For the text-containing cell, return its midpoint in [x, y] coordinate format. 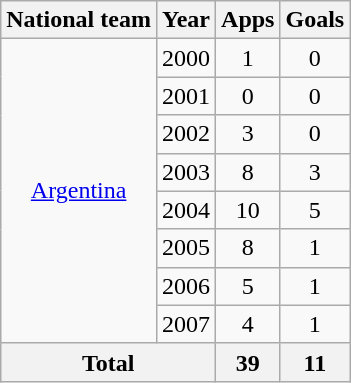
2003 [186, 172]
4 [248, 324]
Apps [248, 20]
2006 [186, 286]
Goals [315, 20]
2004 [186, 210]
Year [186, 20]
2005 [186, 248]
2007 [186, 324]
2002 [186, 134]
Total [108, 362]
National team [79, 20]
2000 [186, 58]
Argentina [79, 191]
39 [248, 362]
10 [248, 210]
11 [315, 362]
2001 [186, 96]
